Identify which cell holds the provided text, then report its [x, y] central coordinate. 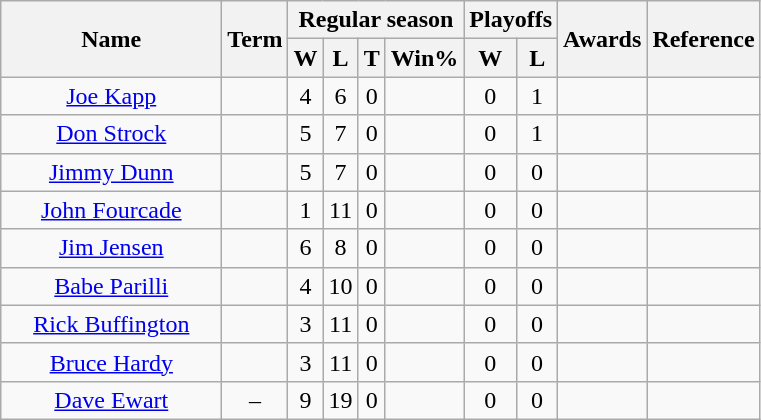
10 [340, 286]
Reference [704, 39]
Regular season [376, 20]
Rick Buffington [112, 324]
Playoffs [511, 20]
Don Strock [112, 134]
8 [340, 248]
Awards [602, 39]
T [372, 58]
9 [306, 400]
Babe Parilli [112, 286]
– [255, 400]
John Fourcade [112, 210]
Win% [424, 58]
19 [340, 400]
Jim Jensen [112, 248]
Name [112, 39]
Joe Kapp [112, 96]
Jimmy Dunn [112, 172]
Bruce Hardy [112, 362]
Term [255, 39]
Dave Ewart [112, 400]
